Pinpoint the cell where the given text exists, returning its (X, Y) midpoint coordinate. 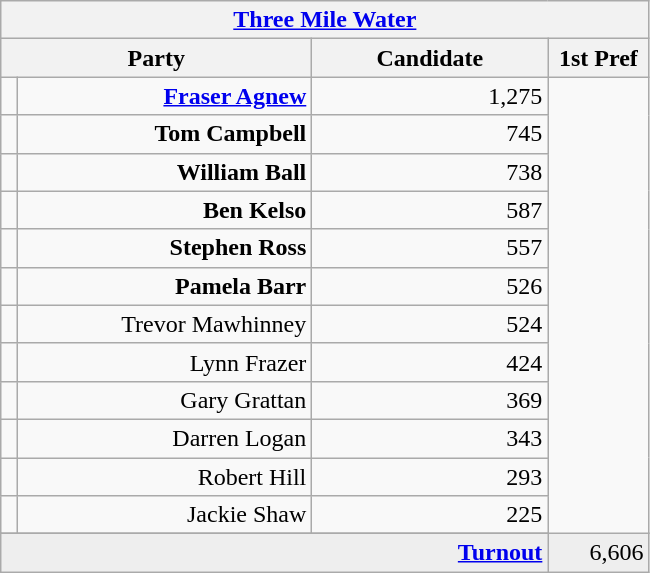
343 (430, 438)
225 (430, 515)
Ben Kelso (164, 210)
Candidate (430, 58)
369 (430, 400)
293 (430, 477)
Turnout (274, 553)
738 (430, 172)
526 (430, 286)
745 (430, 134)
Lynn Frazer (164, 362)
587 (430, 210)
Fraser Agnew (164, 96)
1,275 (430, 96)
1st Pref (598, 58)
Three Mile Water (325, 20)
Robert Hill (164, 477)
424 (430, 362)
Gary Grattan (164, 400)
6,606 (598, 553)
Party (156, 58)
Tom Campbell (164, 134)
Pamela Barr (164, 286)
Trevor Mawhinney (164, 324)
Darren Logan (164, 438)
Stephen Ross (164, 248)
Jackie Shaw (164, 515)
524 (430, 324)
William Ball (164, 172)
557 (430, 248)
